Provide the (X, Y) coordinate of the cell's center where the given text is located.  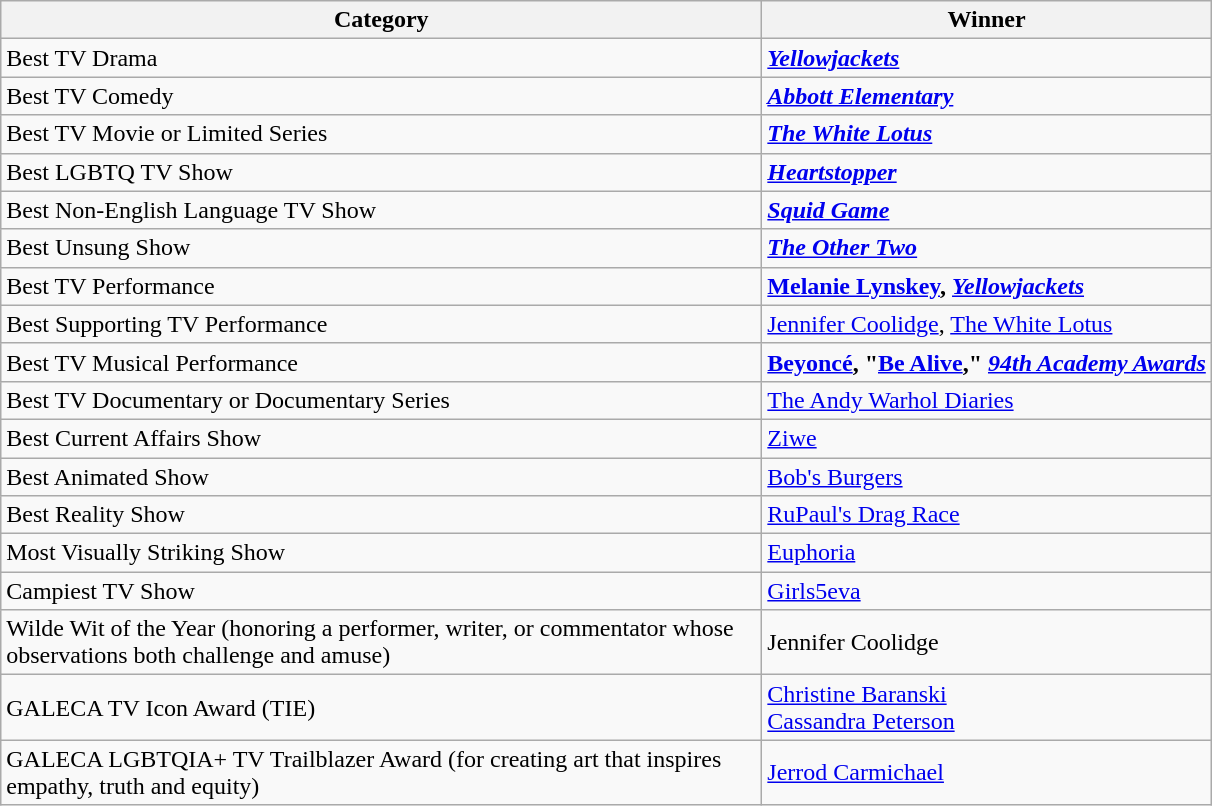
Best TV Comedy (382, 96)
Best Non-English Language TV Show (382, 210)
Best Supporting TV Performance (382, 324)
Euphoria (986, 553)
The White Lotus (986, 134)
Heartstopper (986, 172)
Campiest TV Show (382, 591)
Best Current Affairs Show (382, 438)
Abbott Elementary (986, 96)
Most Visually Striking Show (382, 553)
Best TV Documentary or Documentary Series (382, 400)
Best Reality Show (382, 515)
Category (382, 20)
Ziwe (986, 438)
Winner (986, 20)
Jerrod Carmichael (986, 772)
Best LGBTQ TV Show (382, 172)
Best TV Performance (382, 286)
Best Animated Show (382, 477)
RuPaul's Drag Race (986, 515)
Christine Baranski Cassandra Peterson (986, 708)
Squid Game (986, 210)
Yellowjackets (986, 58)
The Other Two (986, 248)
GALECA TV Icon Award (TIE) (382, 708)
Girls5eva (986, 591)
Best TV Musical Performance (382, 362)
The Andy Warhol Diaries (986, 400)
Best TV Movie or Limited Series (382, 134)
Jennifer Coolidge (986, 642)
GALECA LGBTQIA+ TV Trailblazer Award (for creating art that inspires empathy, truth and equity) (382, 772)
Jennifer Coolidge, The White Lotus (986, 324)
Bob's Burgers (986, 477)
Best TV Drama (382, 58)
Best Unsung Show (382, 248)
Melanie Lynskey, Yellowjackets (986, 286)
Beyoncé, "Be Alive," 94th Academy Awards (986, 362)
Wilde Wit of the Year (honoring a performer, writer, or commentator whose observations both challenge and amuse) (382, 642)
